Locate the cell with the specified text and output its (x, y) center coordinate. 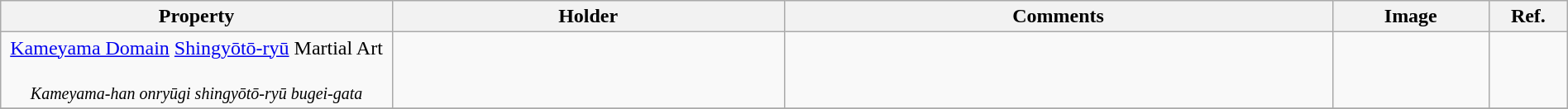
Kameyama Domain Shingyōtō-ryū Martial ArtKameyama-han onryūgi shingyōtō-ryū bugei-gata (197, 70)
Image (1411, 17)
Holder (588, 17)
Property (197, 17)
Comments (1059, 17)
Ref. (1528, 17)
